Locate the cell with the specified text and output its [x, y] center coordinate. 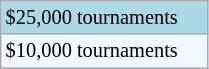
$10,000 tournaments [104, 51]
$25,000 tournaments [104, 17]
